Return [X, Y] of the center of cell containing provided text 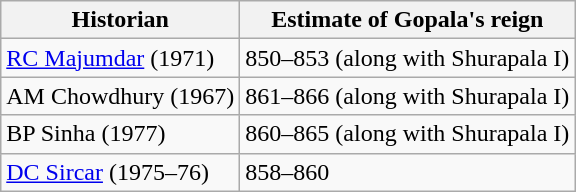
858–860 [408, 172]
Estimate of Gopala's reign [408, 20]
AM Chowdhury (1967) [120, 96]
861–866 (along with Shurapala I) [408, 96]
DC Sircar (1975–76) [120, 172]
860–865 (along with Shurapala I) [408, 134]
Historian [120, 20]
RC Majumdar (1971) [120, 58]
BP Sinha (1977) [120, 134]
850–853 (along with Shurapala I) [408, 58]
